Capture the cell that displays the provided text and extract its (x, y) central coordinate. 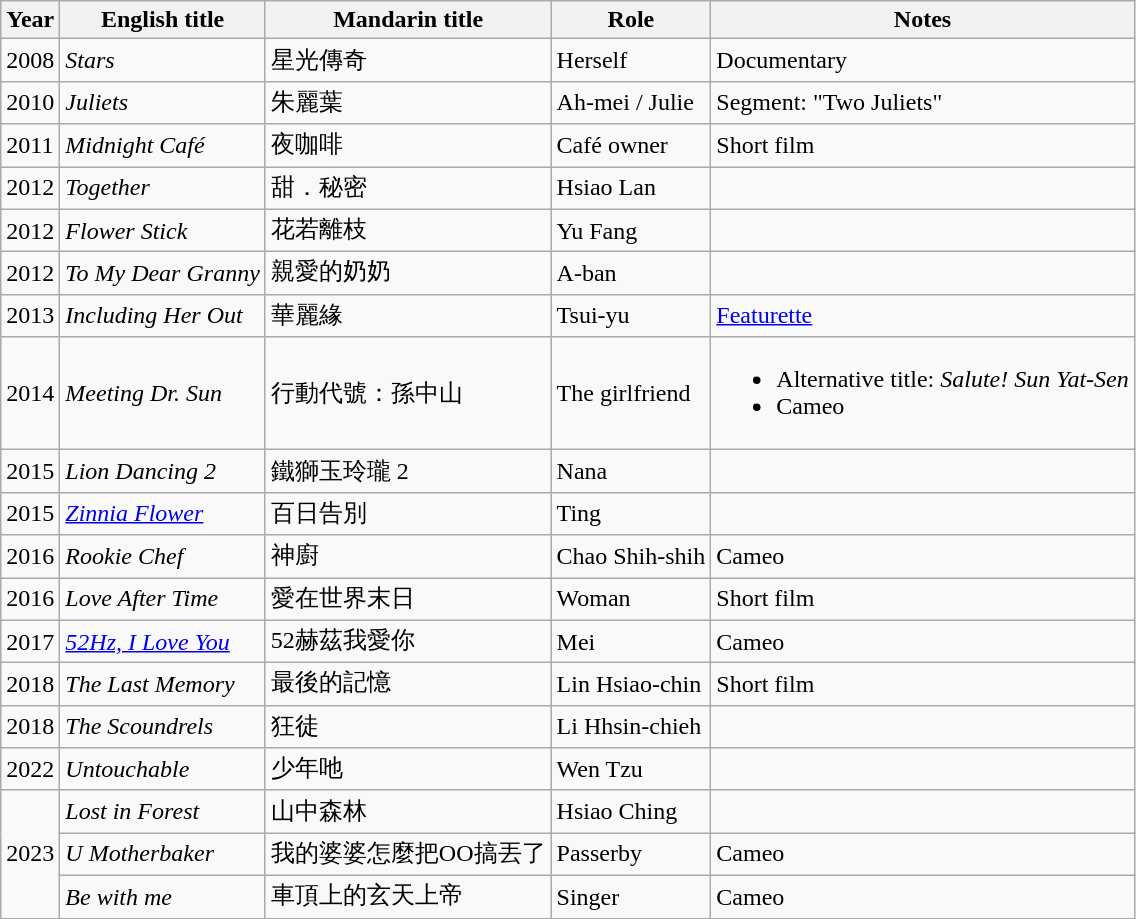
Passerby (631, 854)
Woman (631, 600)
Notes (922, 20)
Café owner (631, 146)
Rookie Chef (163, 556)
Be with me (163, 896)
愛在世界末日 (408, 600)
The Scoundrels (163, 726)
52Hz, I Love You (163, 642)
Together (163, 188)
Herself (631, 60)
山中森林 (408, 812)
2011 (30, 146)
2010 (30, 102)
2008 (30, 60)
車頂上的玄天上帝 (408, 896)
Stars (163, 60)
Segment: "Two Juliets" (922, 102)
Documentary (922, 60)
親愛的奶奶 (408, 274)
Lost in Forest (163, 812)
2014 (30, 394)
最後的記憶 (408, 684)
52赫茲我愛你 (408, 642)
Mandarin title (408, 20)
Mei (631, 642)
神廚 (408, 556)
2017 (30, 642)
Li Hhsin-chieh (631, 726)
朱麗葉 (408, 102)
Wen Tzu (631, 770)
Role (631, 20)
U Motherbaker (163, 854)
Hsiao Lan (631, 188)
Ah-mei / Julie (631, 102)
2022 (30, 770)
Nana (631, 472)
Year (30, 20)
Midnight Café (163, 146)
甜．秘密 (408, 188)
Singer (631, 896)
Love After Time (163, 600)
2013 (30, 316)
百日告別 (408, 514)
Lion Dancing 2 (163, 472)
夜咖啡 (408, 146)
行動代號：孫中山 (408, 394)
Untouchable (163, 770)
Lin Hsiao-chin (631, 684)
花若離枝 (408, 230)
The Last Memory (163, 684)
Flower Stick (163, 230)
Juliets (163, 102)
2023 (30, 854)
少年吔 (408, 770)
Hsiao Ching (631, 812)
Yu Fang (631, 230)
Meeting Dr. Sun (163, 394)
鐵獅玉玲瓏 2 (408, 472)
Zinnia Flower (163, 514)
我的婆婆怎麼把OO搞丟了 (408, 854)
Featurette (922, 316)
A-ban (631, 274)
華麗緣 (408, 316)
The girlfriend (631, 394)
Including Her Out (163, 316)
Tsui-yu (631, 316)
English title (163, 20)
To My Dear Granny (163, 274)
Ting (631, 514)
Chao Shih-shih (631, 556)
Alternative title: Salute! Sun Yat-SenCameo (922, 394)
星光傳奇 (408, 60)
狂徒 (408, 726)
